Scan for the cell matching the given text and deliver its [x, y] coordinate at center. 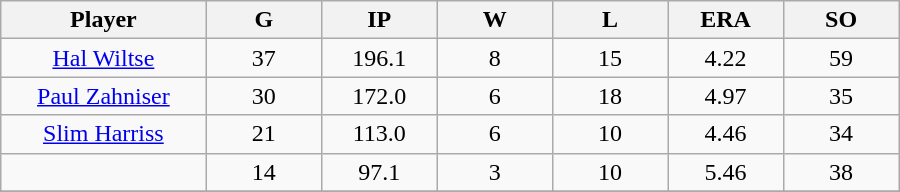
113.0 [378, 134]
59 [841, 58]
4.97 [726, 96]
L [610, 20]
3 [494, 172]
14 [264, 172]
30 [264, 96]
Hal Wiltse [104, 58]
SO [841, 20]
18 [610, 96]
ERA [726, 20]
34 [841, 134]
G [264, 20]
172.0 [378, 96]
5.46 [726, 172]
IP [378, 20]
37 [264, 58]
4.22 [726, 58]
35 [841, 96]
4.46 [726, 134]
97.1 [378, 172]
Slim Harriss [104, 134]
Paul Zahniser [104, 96]
W [494, 20]
21 [264, 134]
196.1 [378, 58]
Player [104, 20]
15 [610, 58]
8 [494, 58]
38 [841, 172]
